Detect which cell encompasses the target text, then output its [X, Y] center coordinate. 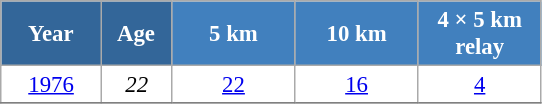
Year [52, 34]
4 [480, 85]
5 km [234, 34]
16 [356, 85]
4 × 5 km relay [480, 34]
Age [136, 34]
10 km [356, 34]
1976 [52, 85]
